Capture the cell that displays the provided text and extract its (X, Y) central coordinate. 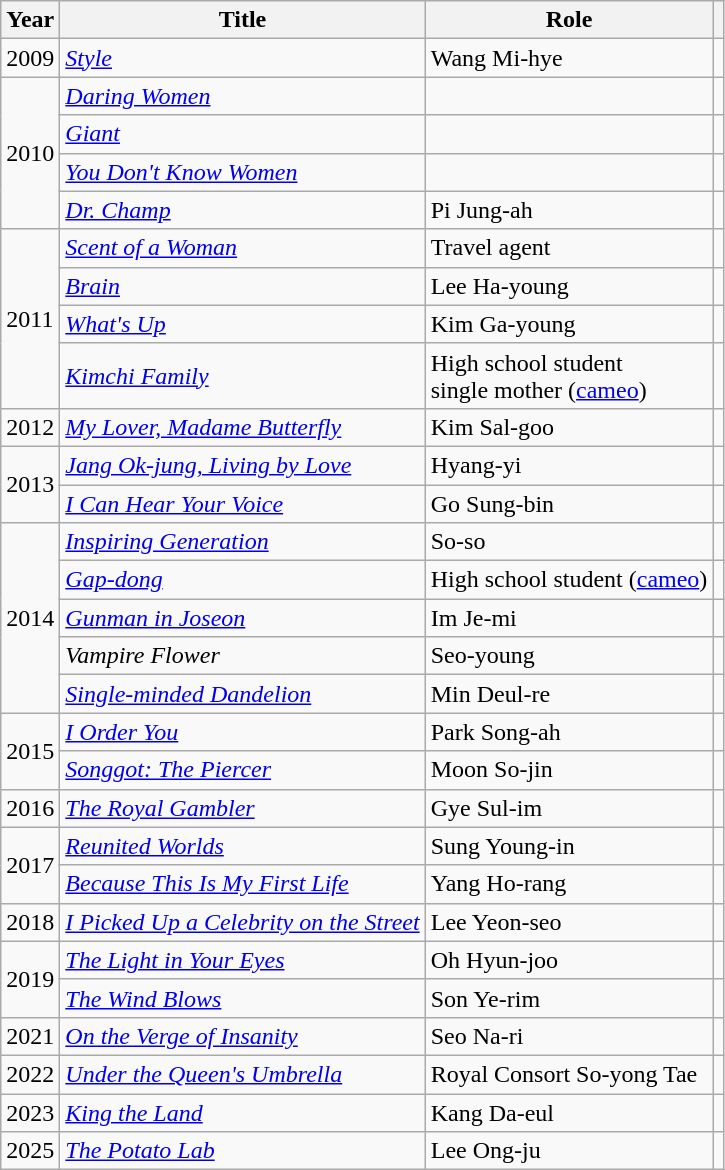
I Order You (242, 732)
You Don't Know Women (242, 172)
Im Je-mi (569, 618)
2011 (30, 318)
Songgot: The Piercer (242, 770)
2014 (30, 618)
Lee Ha-young (569, 286)
King the Land (242, 1113)
2022 (30, 1074)
Pi Jung-ah (569, 210)
Oh Hyun-joo (569, 960)
Reunited Worlds (242, 846)
The Light in Your Eyes (242, 960)
Under the Queen's Umbrella (242, 1074)
2023 (30, 1113)
Jang Ok-jung, Living by Love (242, 465)
Style (242, 58)
High school student (cameo) (569, 580)
Seo Na-ri (569, 1036)
Kimchi Family (242, 376)
2016 (30, 808)
So-so (569, 542)
Role (569, 20)
Travel agent (569, 248)
2010 (30, 153)
Kim Sal-goo (569, 427)
Park Song-ah (569, 732)
Gunman in Joseon (242, 618)
Kang Da-eul (569, 1113)
2015 (30, 751)
Go Sung-bin (569, 503)
Hyang-yi (569, 465)
I Can Hear Your Voice (242, 503)
What's Up (242, 324)
The Wind Blows (242, 998)
The Royal Gambler (242, 808)
Brain (242, 286)
Kim Ga-young (569, 324)
2018 (30, 922)
Sung Young-in (569, 846)
Giant (242, 134)
2019 (30, 979)
My Lover, Madame Butterfly (242, 427)
2012 (30, 427)
I Picked Up a Celebrity on the Street (242, 922)
Inspiring Generation (242, 542)
Son Ye-rim (569, 998)
2009 (30, 58)
Seo-young (569, 656)
Royal Consort So-yong Tae (569, 1074)
Daring Women (242, 96)
Gap-dong (242, 580)
Lee Yeon-seo (569, 922)
On the Verge of Insanity (242, 1036)
Wang Mi-hye (569, 58)
2013 (30, 484)
Single-minded Dandelion (242, 694)
Dr. Champ (242, 210)
Because This Is My First Life (242, 884)
The Potato Lab (242, 1151)
Min Deul-re (569, 694)
Title (242, 20)
Scent of a Woman (242, 248)
Year (30, 20)
Gye Sul-im (569, 808)
High school student single mother (cameo) (569, 376)
2021 (30, 1036)
Lee Ong-ju (569, 1151)
Yang Ho-rang (569, 884)
Vampire Flower (242, 656)
2017 (30, 865)
Moon So-jin (569, 770)
2025 (30, 1151)
